Provide the (x, y) coordinate of the cell's center where the given text is located.  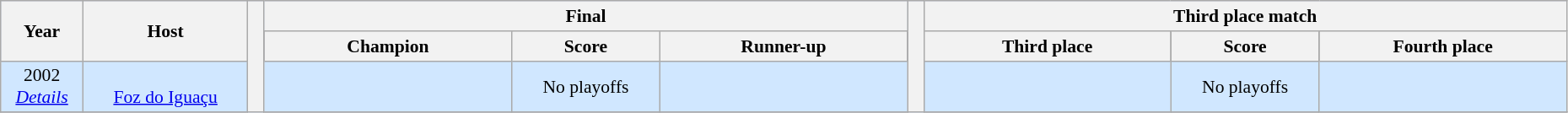
Third place match (1245, 16)
Runner-up (783, 46)
Host (165, 30)
Final (585, 16)
2002Details (42, 86)
Foz do Iguaçu (165, 86)
Champion (388, 46)
Year (42, 30)
Third place (1048, 46)
Fourth place (1442, 46)
